Return the (x, y) coordinate for the center point of the cell that contains the specified text.  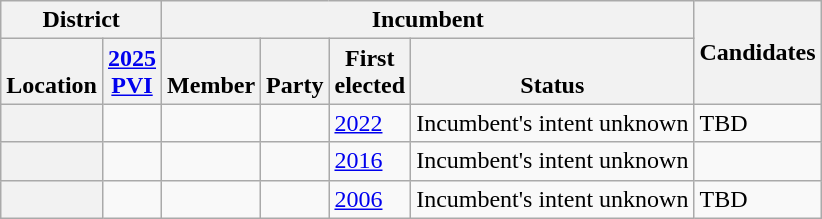
2016 (370, 161)
2022 (370, 123)
Location (52, 72)
Incumbent (428, 20)
Member (212, 72)
Party (295, 72)
2006 (370, 199)
District (82, 20)
Candidates (758, 52)
Firstelected (370, 72)
Status (552, 72)
2025PVI (132, 72)
